Output the (x, y) coordinate of the center of the cell containing the given text.  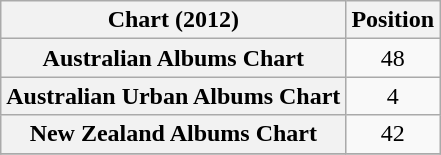
Australian Albums Chart (174, 58)
Australian Urban Albums Chart (174, 96)
Position (393, 20)
48 (393, 58)
Chart (2012) (174, 20)
42 (393, 134)
New Zealand Albums Chart (174, 134)
4 (393, 96)
